Extract the (x, y) coordinate from the center of the cell holding the provided text.  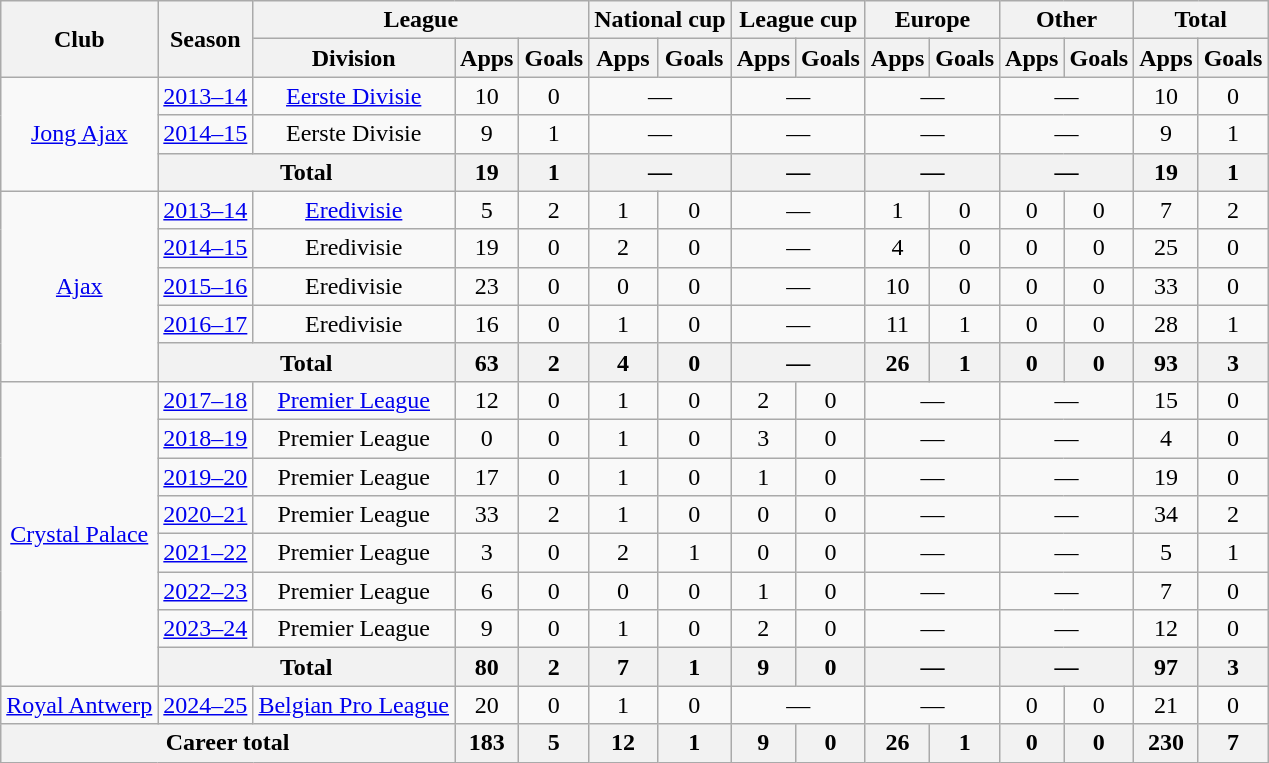
League (421, 20)
20 (487, 705)
Division (354, 58)
2019–20 (206, 477)
Other (1067, 20)
Belgian Pro League (354, 705)
11 (897, 324)
21 (1166, 705)
Club (80, 39)
2016–17 (206, 324)
Europe (932, 20)
2022–23 (206, 591)
17 (487, 477)
League cup (798, 20)
National cup (660, 20)
230 (1166, 743)
2017–18 (206, 400)
Ajax (80, 286)
97 (1166, 667)
Career total (228, 743)
Jong Ajax (80, 134)
28 (1166, 324)
2018–19 (206, 438)
23 (487, 286)
2021–22 (206, 553)
25 (1166, 248)
93 (1166, 362)
Royal Antwerp (80, 705)
2024–25 (206, 705)
34 (1166, 515)
15 (1166, 400)
2020–21 (206, 515)
183 (487, 743)
80 (487, 667)
16 (487, 324)
2015–16 (206, 286)
Crystal Palace (80, 533)
Season (206, 39)
2023–24 (206, 629)
6 (487, 591)
63 (487, 362)
